Search for the cell housing the specified text and yield its [x, y] center coordinate. 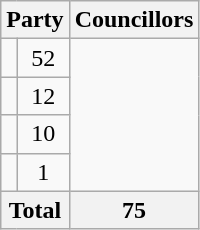
52 [43, 58]
Party [35, 20]
75 [134, 210]
Councillors [134, 20]
Total [35, 210]
1 [43, 172]
10 [43, 134]
12 [43, 96]
